For the text-containing cell, return its midpoint in (x, y) coordinate format. 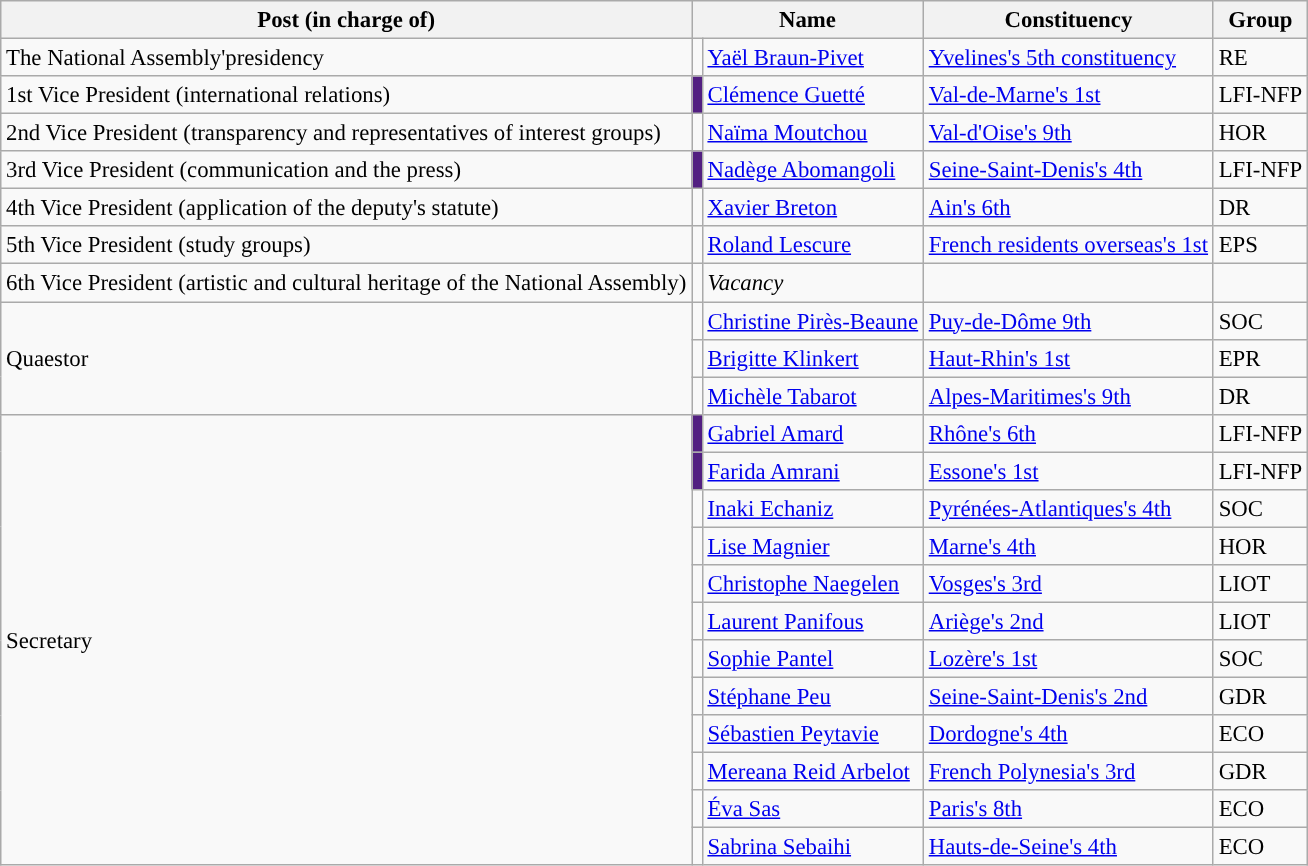
Lozère's 1st (1068, 659)
Seine-Saint-Denis's 2nd (1068, 697)
Marne's 4th (1068, 546)
Michèle Tabarot (812, 396)
Seine-Saint-Denis's 4th (1068, 170)
Rhône's 6th (1068, 433)
5th Vice President (study groups) (346, 245)
Vosges's 3rd (1068, 584)
Ariège's 2nd (1068, 621)
2nd Vice President (transparency and representatives of interest groups) (346, 133)
RE (1260, 58)
Gabriel Amard (812, 433)
Éva Sas (812, 809)
Christine Pirès-Beaune (812, 321)
Inaki Echaniz (812, 509)
Name (808, 20)
Sabrina Sebaihi (812, 847)
Post (in charge of) (346, 20)
Brigitte Klinkert (812, 358)
Group (1260, 20)
Yaël Braun-Pivet (812, 58)
Roland Lescure (812, 245)
Stéphane Peu (812, 697)
1st Vice President (international relations) (346, 95)
Sébastien Peytavie (812, 734)
EPS (1260, 245)
Christophe Naegelen (812, 584)
4th Vice President (application of the deputy's statute) (346, 208)
Quaestor (346, 358)
French residents overseas's 1st (1068, 245)
Essone's 1st (1068, 471)
Vacancy (812, 283)
Yvelines's 5th constituency (1068, 58)
The National Assembly'presidency (346, 58)
Naïma Moutchou (812, 133)
Xavier Breton (812, 208)
Constituency (1068, 20)
Val-de-Marne's 1st (1068, 95)
Alpes-Maritimes's 9th (1068, 396)
Sophie Pantel (812, 659)
Nadège Abomangoli (812, 170)
Lise Magnier (812, 546)
Farida Amrani (812, 471)
Hauts-de-Seine's 4th (1068, 847)
Ain's 6th (1068, 208)
Laurent Panifous (812, 621)
3rd Vice President (communication and the press) (346, 170)
Haut-Rhin's 1st (1068, 358)
French Polynesia's 3rd (1068, 772)
EPR (1260, 358)
Mereana Reid Arbelot (812, 772)
Clémence Guetté (812, 95)
Secretary (346, 640)
6th Vice President (artistic and cultural heritage of the National Assembly) (346, 283)
Paris's 8th (1068, 809)
Dordogne's 4th (1068, 734)
Val-d'Oise's 9th (1068, 133)
Pyrénées-Atlantiques's 4th (1068, 509)
Puy-de-Dôme 9th (1068, 321)
